Determine the [X, Y] coordinate at the center of the cell enclosing the given text.  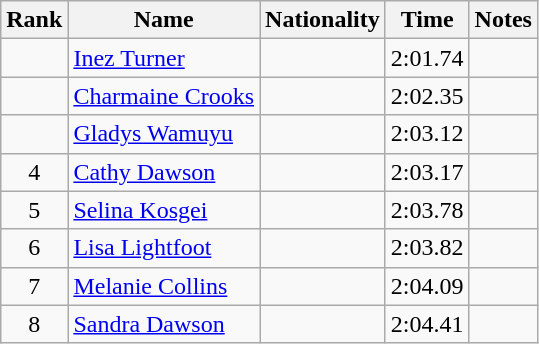
Notes [503, 20]
Nationality [323, 20]
Charmaine Crooks [164, 96]
2:01.74 [427, 58]
Inez Turner [164, 58]
Sandra Dawson [164, 324]
Melanie Collins [164, 286]
8 [34, 324]
Time [427, 20]
Rank [34, 20]
Selina Kosgei [164, 210]
4 [34, 172]
2:04.41 [427, 324]
2:03.17 [427, 172]
6 [34, 248]
2:02.35 [427, 96]
Lisa Lightfoot [164, 248]
Name [164, 20]
Gladys Wamuyu [164, 134]
7 [34, 286]
2:03.78 [427, 210]
2:03.12 [427, 134]
5 [34, 210]
2:04.09 [427, 286]
2:03.82 [427, 248]
Cathy Dawson [164, 172]
